Capture the cell that displays the provided text and extract its (x, y) central coordinate. 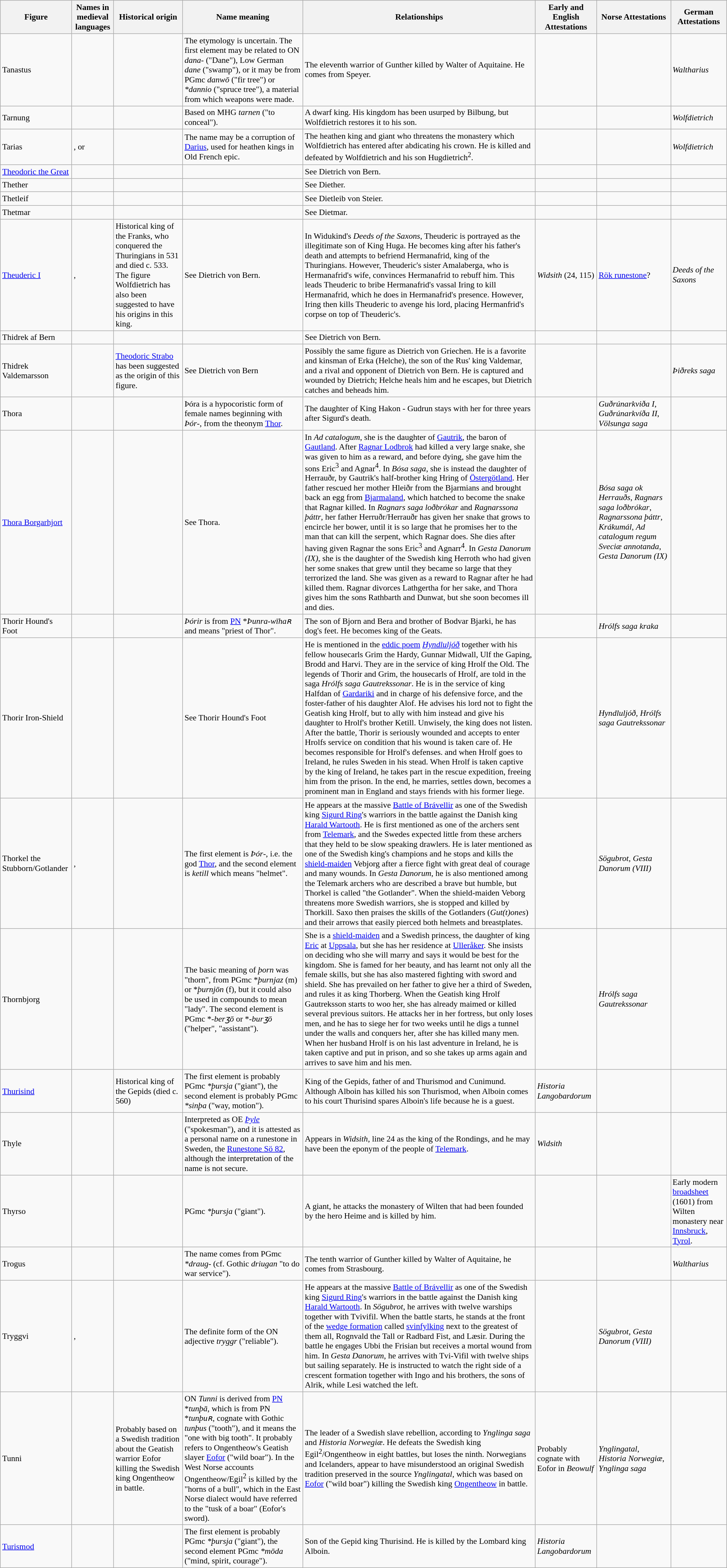
Thora (36, 414)
Theuderic I (36, 275)
Based on MHG tarnen ("to conceal"). (243, 117)
A dwarf king. His kingdom has been usurped by Bilbung, but Wolfdietrich restores it to his son. (419, 117)
Norse Attestations (633, 17)
See Thorir Hound's Foot (243, 718)
Tarias (36, 147)
Tunni (36, 1458)
A giant, he attacks the monastery of Wilten that had been founded by the hero Heime and is killed by him. (419, 1212)
Son of the Gepid king Thurisind. He is killed by the Lombard king Alboin. (419, 1547)
Early and English Attestations (566, 17)
Tryggvi (36, 1337)
Thurisind (36, 1091)
Tanastus (36, 70)
Thyrso (36, 1212)
Name meaning (243, 17)
Theodoric the Great (36, 172)
The daughter of King Hakon - Gudrun stays with her for three years after Sigurd's death. (419, 414)
Þórir is from PN *Þunra-wīhaʀ and means "priest of Thor". (243, 626)
The first element is probably PGmc *þursja ("giant"), the second element is probably PGmc *sinþa ("way, motion"). (243, 1091)
, or (93, 147)
Bósa saga ok Herrauðs, Ragnars saga loðbrókar, Ragnarssona þáttr, Krákumál, Ad catalogum regum Sveciæ annotanda, Gesta Danorum (IX) (633, 523)
The definite form of the ON adjective tryggr ("reliable"). (243, 1337)
See Diether. (419, 185)
Thidrek af Bern (36, 338)
See Thora. (243, 523)
Tarnung (36, 117)
Thornbjorg (36, 999)
Thora Borgarhjort (36, 523)
Thyle (36, 1143)
Widsith (24, 115) (566, 275)
Probably based on a Swedish tradition about the Geatish warrior Eofor killing the Swedish king Ongentheow in battle. (148, 1458)
The name may be a corruption of Darius, used for heathen kings in Old French epic. (243, 147)
Names in medieval languages (93, 17)
Figure (36, 17)
Thorir Hound's Foot (36, 626)
Hyndluljóð, Hrólfs saga Gautrekssonar (633, 718)
German Attestations (699, 17)
Thorkel the Stubborn/Gotlander (36, 864)
PGmc *þursja ("giant"). (243, 1212)
Thidrek Valdemarsson (36, 371)
See Dietrich von Bern (243, 371)
The first element is Þór-, i.e. the god Thor, and the second element is ketill which means "helmet". (243, 864)
Probably cognate with Eofor in Beowulf (566, 1458)
The first element is probably PGmc *þursja ("giant"), the second element PGmc *mōda ("mind, spirit, courage"). (243, 1547)
Þiðreks saga (699, 371)
Rök runestone? (633, 275)
Trogus (36, 1264)
See Dietleib von Steier. (419, 199)
Thetmar (36, 213)
Thether (36, 185)
The name comes from PGmc *draug- (cf. Gothic driugan "to do war service"). (243, 1264)
Ynglingatal, Historia Norwegiæ, Ynglinga saga (633, 1458)
Historical origin (148, 17)
Hrólfs saga Gautrekssonar (633, 999)
Early modern broadsheet (1601) from Wilten monastery near Innsbruck, Tyrol. (699, 1212)
Theodoric Strabo has been suggested as the origin of this figure. (148, 371)
Historical king of the Gepids (died c. 560) (148, 1091)
Deeds of the Saxons (699, 275)
The son of Bjorn and Bera and brother of Bodvar Bjarki, he has dog's feet. He becomes king of the Geats. (419, 626)
Thorir Iron-Shield (36, 718)
Guðrúnarkviða I, Guðrúnarkvíða II, Völsunga saga (633, 414)
Turismod (36, 1547)
Þóra is a hypocoristic form of female names beginning with Þór-, from the theonym Thor. (243, 414)
The tenth warrior of Gunther killed by Walter of Aquitaine, he comes from Strasbourg. (419, 1264)
Relationships (419, 17)
Thetleif (36, 199)
Widsith (566, 1143)
The eleventh warrior of Gunther killed by Walter of Aquitaine. He comes from Speyer. (419, 70)
See Dietmar. (419, 213)
Hrólfs saga kraka (633, 626)
Appears in Widsith, line 24 as the king of the Rondings, and he may have been the eponym of the people of Telemark. (419, 1143)
